Search for the cell housing the specified text and yield its [X, Y] center coordinate. 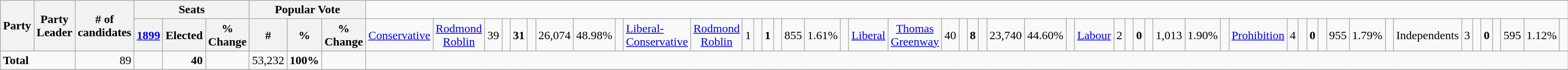
Conservative [400, 35]
100% [304, 60]
595 [1512, 35]
Liberal-Conservative [657, 35]
Liberal [868, 35]
26,074 [555, 35]
# ofcandidates [104, 25]
31 [518, 35]
89 [104, 60]
Thomas Greenway [915, 35]
2 [1119, 35]
1.79% [1367, 35]
4 [1293, 35]
1.61% [823, 35]
Party Leader [54, 25]
1.90% [1203, 35]
Party [17, 25]
Total [38, 60]
Labour [1094, 35]
% [304, 35]
1,013 [1169, 35]
1.12% [1542, 35]
Elected [184, 35]
48.98% [594, 35]
Popular Vote [308, 10]
Independents [1427, 35]
955 [1338, 35]
855 [793, 35]
3 [1467, 35]
Prohibition [1258, 35]
44.60% [1046, 35]
53,232 [268, 60]
# [268, 35]
23,740 [1006, 35]
8 [973, 35]
1899 [149, 35]
39 [493, 35]
Seats [192, 10]
